For the text-containing cell, return its midpoint in (x, y) coordinate format. 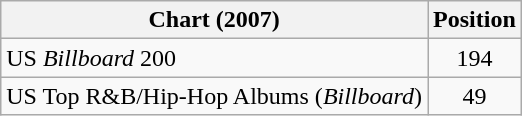
Position (475, 20)
US Top R&B/Hip-Hop Albums (Billboard) (214, 96)
Chart (2007) (214, 20)
194 (475, 58)
US Billboard 200 (214, 58)
49 (475, 96)
